Capture the cell that displays the provided text and extract its (x, y) central coordinate. 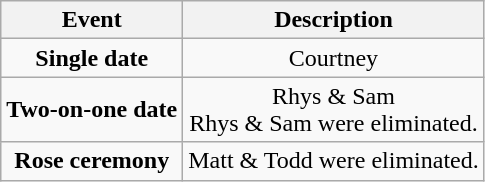
Rhys & SamRhys & Sam were eliminated. (334, 110)
Event (92, 20)
Matt & Todd were eliminated. (334, 161)
Two-on-one date (92, 110)
Courtney (334, 58)
Single date (92, 58)
Description (334, 20)
Rose ceremony (92, 161)
